Output the [x, y] coordinate of the center of the cell containing the given text.  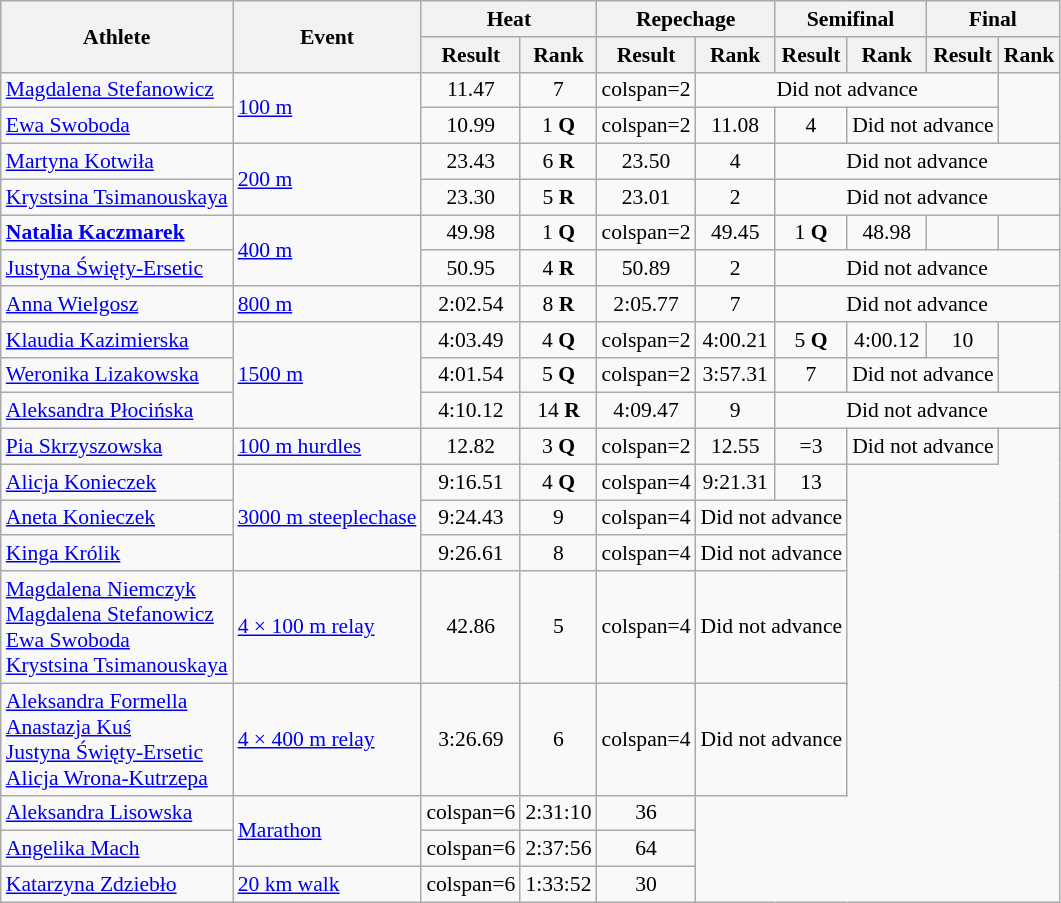
Krystsina Tsimanouskaya [117, 197]
Angelika Mach [117, 849]
9:21.31 [736, 482]
11.47 [470, 90]
Magdalena NiemczykMagdalena StefanowiczEwa SwobodaKrystsina Tsimanouskaya [117, 627]
3000 m steeplechase [328, 518]
23.01 [646, 197]
Martyna Kotwiła [117, 162]
9:16.51 [470, 482]
Anna Wielgosz [117, 304]
23.43 [470, 162]
100 m [328, 108]
4:10.12 [470, 411]
11.08 [736, 126]
Marathon [328, 830]
8 [558, 554]
3:57.31 [736, 375]
10.99 [470, 126]
3:26.69 [470, 739]
4 × 100 m relay [328, 627]
4:00.21 [736, 340]
10 [962, 340]
Semifinal [851, 19]
6 R [558, 162]
1:33:52 [558, 885]
Aleksandra Płocińska [117, 411]
Klaudia Kazimierska [117, 340]
50.95 [470, 269]
800 m [328, 304]
48.98 [886, 233]
Justyna Święty-Ersetic [117, 269]
9:24.43 [470, 518]
Magdalena Stefanowicz [117, 90]
30 [646, 885]
2:02.54 [470, 304]
2:05.77 [646, 304]
23.50 [646, 162]
4 R [558, 269]
Heat [508, 19]
Aneta Konieczek [117, 518]
12.82 [470, 447]
49.98 [470, 233]
1500 m [328, 376]
100 m hurdles [328, 447]
12.55 [736, 447]
Final [992, 19]
64 [646, 849]
6 [558, 739]
49.45 [736, 233]
4:00.12 [886, 340]
13 [811, 482]
8 R [558, 304]
Pia Skrzyszowska [117, 447]
Ewa Swoboda [117, 126]
4:03.49 [470, 340]
Kinga Królik [117, 554]
5 [558, 627]
Natalia Kaczmarek [117, 233]
42.86 [470, 627]
2:31:10 [558, 813]
Katarzyna Zdziebło [117, 885]
4 × 400 m relay [328, 739]
36 [646, 813]
20 km walk [328, 885]
Repechage [686, 19]
9:26.61 [470, 554]
400 m [328, 250]
Event [328, 36]
50.89 [646, 269]
4:09.47 [646, 411]
14 R [558, 411]
5 R [558, 197]
=3 [811, 447]
2:37:56 [558, 849]
Aleksandra Lisowska [117, 813]
Weronika Lizakowska [117, 375]
200 m [328, 180]
4:01.54 [470, 375]
Aleksandra FormellaAnastazja KuśJustyna Święty-ErseticAlicja Wrona-Kutrzepa [117, 739]
3 Q [558, 447]
Athlete [117, 36]
23.30 [470, 197]
Alicja Konieczek [117, 482]
